Return the [X, Y] coordinate for the center point of the cell that contains the specified text.  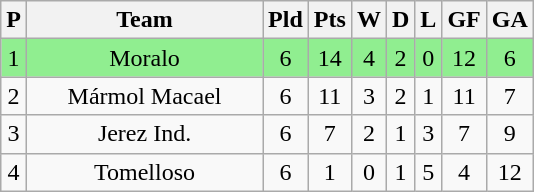
Mármol Macael [144, 96]
Pts [330, 20]
14 [330, 58]
Tomelloso [144, 172]
9 [510, 134]
5 [428, 172]
GF [464, 20]
W [368, 20]
Team [144, 20]
Moralo [144, 58]
L [428, 20]
Pld [286, 20]
P [14, 20]
GA [510, 20]
D [400, 20]
Jerez Ind. [144, 134]
